Return [X, Y] of the center of cell containing provided text 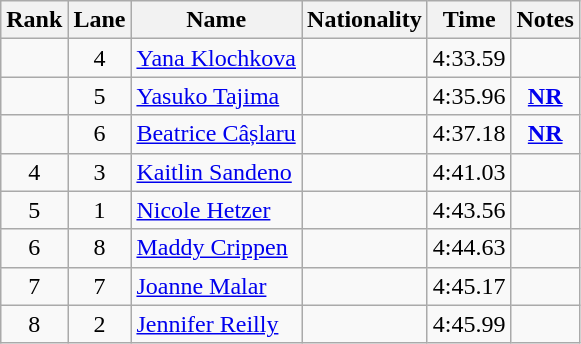
Maddy Crippen [216, 248]
Yana Klochkova [216, 58]
4:45.17 [469, 286]
4:37.18 [469, 134]
2 [100, 324]
4:41.03 [469, 172]
Time [469, 20]
4:43.56 [469, 210]
4:45.99 [469, 324]
Jennifer Reilly [216, 324]
Kaitlin Sandeno [216, 172]
3 [100, 172]
1 [100, 210]
Lane [100, 20]
Joanne Malar [216, 286]
4:35.96 [469, 96]
Beatrice Câșlaru [216, 134]
Notes [545, 20]
4:33.59 [469, 58]
Nicole Hetzer [216, 210]
Rank [34, 20]
4:44.63 [469, 248]
Yasuko Tajima [216, 96]
Name [216, 20]
Nationality [365, 20]
